Identify which cell holds the provided text, then report its [x, y] central coordinate. 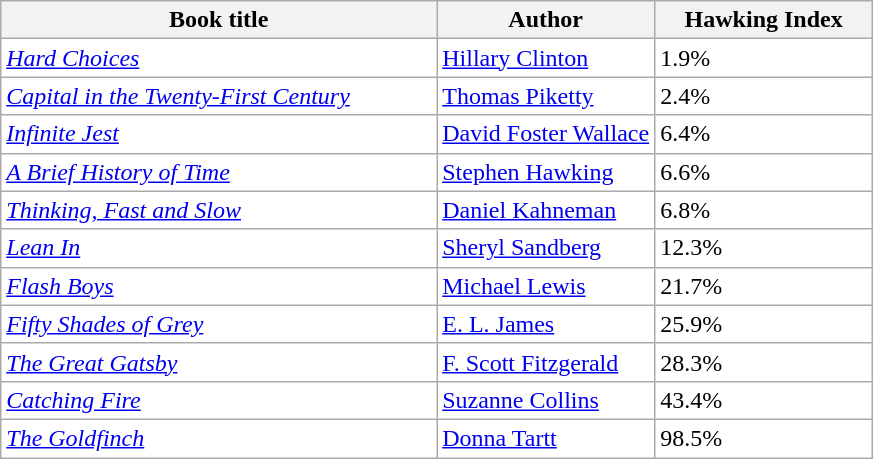
Capital in the Twenty-First Century [219, 96]
21.7% [764, 286]
43.4% [764, 400]
28.3% [764, 362]
Flash Boys [219, 286]
Suzanne Collins [546, 400]
Author [546, 20]
Fifty Shades of Grey [219, 324]
Hillary Clinton [546, 58]
David Foster Wallace [546, 134]
Lean In [219, 248]
2.4% [764, 96]
Donna Tartt [546, 438]
98.5% [764, 438]
E. L. James [546, 324]
Infinite Jest [219, 134]
Thomas Piketty [546, 96]
12.3% [764, 248]
25.9% [764, 324]
6.4% [764, 134]
Book title [219, 20]
A Brief History of Time [219, 172]
Stephen Hawking [546, 172]
The Great Gatsby [219, 362]
Thinking, Fast and Slow [219, 210]
6.6% [764, 172]
Sheryl Sandberg [546, 248]
The Goldfinch [219, 438]
Michael Lewis [546, 286]
F. Scott Fitzgerald [546, 362]
6.8% [764, 210]
1.9% [764, 58]
Daniel Kahneman [546, 210]
Hard Choices [219, 58]
Hawking Index [764, 20]
Catching Fire [219, 400]
